Search for the cell housing the specified text and yield its (X, Y) center coordinate. 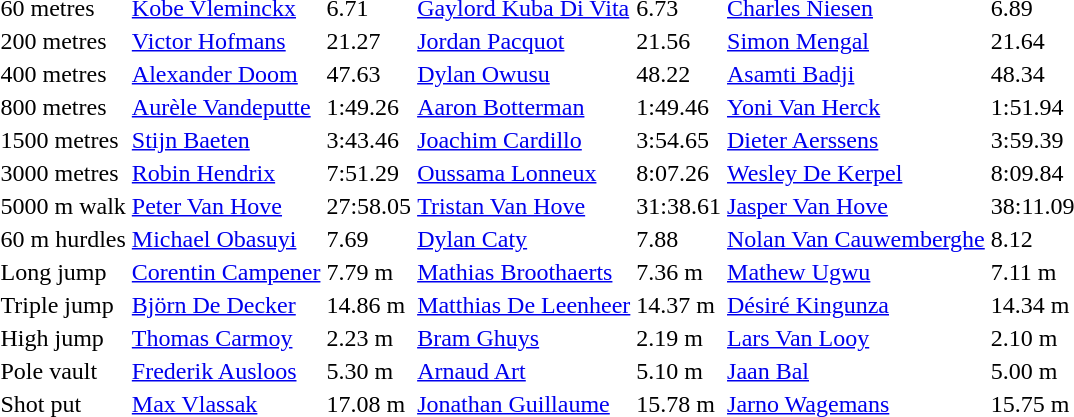
8:07.26 (679, 173)
Thomas Carmoy (226, 338)
14.86 m (369, 305)
1:49.46 (679, 107)
Victor Hofmans (226, 41)
Michael Obasuyi (226, 239)
21.56 (679, 41)
Asamti Badji (856, 74)
7.69 (369, 239)
Aurèle Vandeputte (226, 107)
Corentin Campener (226, 272)
47.63 (369, 74)
Oussama Lonneux (524, 173)
2.23 m (369, 338)
Désiré Kingunza (856, 305)
27:58.05 (369, 206)
Dylan Caty (524, 239)
48.22 (679, 74)
Bram Ghuys (524, 338)
Alexander Doom (226, 74)
Arnaud Art (524, 371)
14.37 m (679, 305)
Yoni Van Herck (856, 107)
Mathew Ugwu (856, 272)
7:51.29 (369, 173)
Dieter Aerssens (856, 140)
Stijn Baeten (226, 140)
Matthias De Leenheer (524, 305)
7.36 m (679, 272)
Jordan Pacquot (524, 41)
Lars Van Looy (856, 338)
Peter Van Hove (226, 206)
1:49.26 (369, 107)
Tristan Van Hove (524, 206)
Mathias Broothaerts (524, 272)
3:54.65 (679, 140)
Björn De Decker (226, 305)
Robin Hendrix (226, 173)
7.88 (679, 239)
Nolan Van Cauwemberghe (856, 239)
5.30 m (369, 371)
Wesley De Kerpel (856, 173)
5.10 m (679, 371)
2.19 m (679, 338)
Dylan Owusu (524, 74)
Joachim Cardillo (524, 140)
Frederik Ausloos (226, 371)
Jasper Van Hove (856, 206)
3:43.46 (369, 140)
21.27 (369, 41)
31:38.61 (679, 206)
Jaan Bal (856, 371)
Aaron Botterman (524, 107)
7.79 m (369, 272)
Simon Mengal (856, 41)
